Return [X, Y] of the center of cell containing provided text 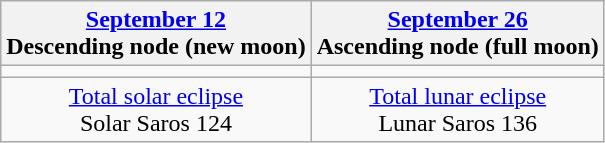
September 26Ascending node (full moon) [458, 34]
Total solar eclipseSolar Saros 124 [156, 110]
September 12Descending node (new moon) [156, 34]
Total lunar eclipseLunar Saros 136 [458, 110]
